Provide the [X, Y] coordinate of the cell's center where the given text is located.  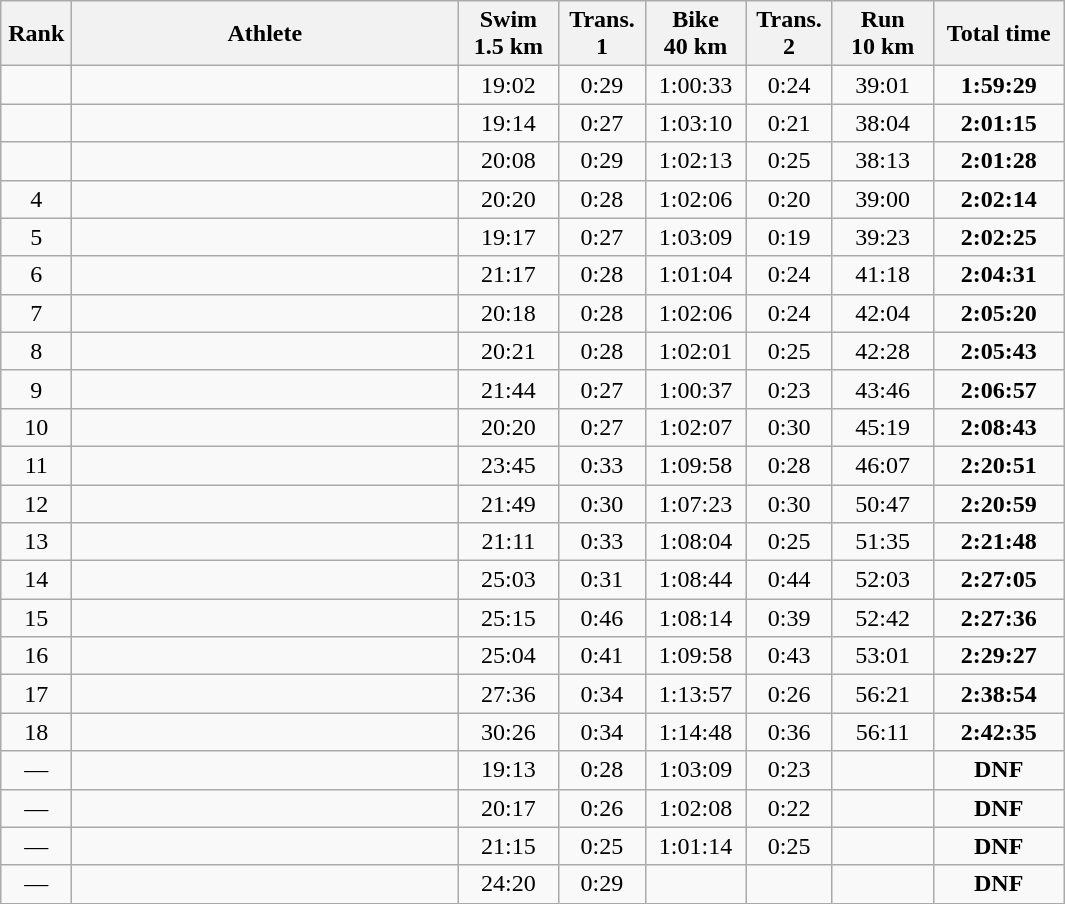
17 [36, 694]
10 [36, 427]
8 [36, 351]
2:20:51 [998, 465]
1:13:57 [696, 694]
0:44 [789, 580]
2:01:28 [998, 161]
51:35 [882, 542]
21:17 [508, 275]
56:11 [882, 732]
1:00:33 [696, 85]
21:49 [508, 503]
2:27:36 [998, 618]
52:42 [882, 618]
39:23 [882, 237]
0:46 [602, 618]
24:20 [508, 884]
30:26 [508, 732]
2:02:25 [998, 237]
Run10 km [882, 34]
0:22 [789, 808]
41:18 [882, 275]
1:03:10 [696, 123]
42:28 [882, 351]
50:47 [882, 503]
2:08:43 [998, 427]
21:44 [508, 389]
20:18 [508, 313]
2:06:57 [998, 389]
0:36 [789, 732]
4 [36, 199]
11 [36, 465]
15 [36, 618]
19:14 [508, 123]
20:21 [508, 351]
19:17 [508, 237]
2:42:35 [998, 732]
Swim1.5 km [508, 34]
1:01:04 [696, 275]
56:21 [882, 694]
25:03 [508, 580]
23:45 [508, 465]
53:01 [882, 656]
38:13 [882, 161]
2:01:15 [998, 123]
2:20:59 [998, 503]
20:08 [508, 161]
1:02:13 [696, 161]
0:21 [789, 123]
18 [36, 732]
0:20 [789, 199]
1:08:14 [696, 618]
2:02:14 [998, 199]
16 [36, 656]
2:05:20 [998, 313]
1:08:44 [696, 580]
1:02:07 [696, 427]
25:15 [508, 618]
0:39 [789, 618]
39:00 [882, 199]
2:21:48 [998, 542]
1:08:04 [696, 542]
19:13 [508, 770]
38:04 [882, 123]
12 [36, 503]
1:00:37 [696, 389]
0:31 [602, 580]
1:14:48 [696, 732]
21:11 [508, 542]
1:59:29 [998, 85]
0:43 [789, 656]
2:29:27 [998, 656]
43:46 [882, 389]
2:05:43 [998, 351]
42:04 [882, 313]
20:17 [508, 808]
13 [36, 542]
46:07 [882, 465]
27:36 [508, 694]
1:02:01 [696, 351]
6 [36, 275]
1:02:08 [696, 808]
Rank [36, 34]
9 [36, 389]
2:38:54 [998, 694]
52:03 [882, 580]
2:04:31 [998, 275]
21:15 [508, 846]
45:19 [882, 427]
7 [36, 313]
14 [36, 580]
19:02 [508, 85]
1:07:23 [696, 503]
2:27:05 [998, 580]
Total time [998, 34]
Athlete [265, 34]
0:19 [789, 237]
Trans. 2 [789, 34]
Trans. 1 [602, 34]
Bike40 km [696, 34]
1:01:14 [696, 846]
0:41 [602, 656]
5 [36, 237]
25:04 [508, 656]
39:01 [882, 85]
